For the text-containing cell, return its midpoint in (X, Y) coordinate format. 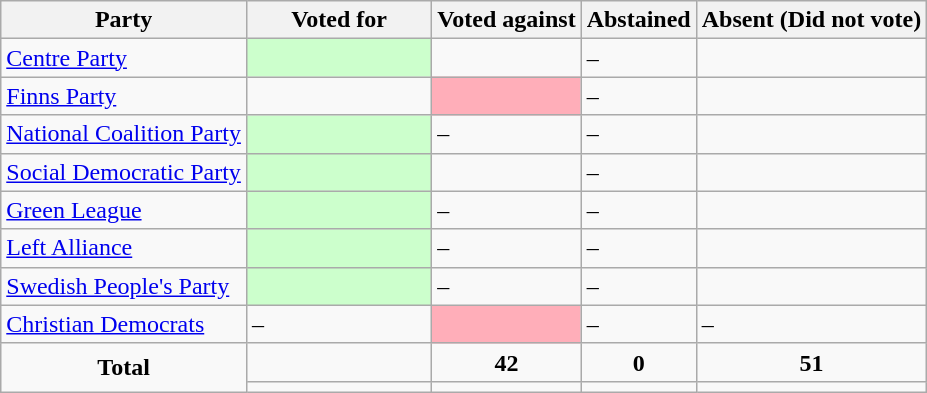
51 (811, 362)
Absent (Did not vote) (811, 20)
National Coalition Party (124, 134)
Centre Party (124, 58)
Abstained (638, 20)
Total (124, 368)
Party (124, 20)
Voted against (507, 20)
Finns Party (124, 96)
0 (638, 362)
Social Democratic Party (124, 172)
Green League (124, 210)
Left Alliance (124, 248)
Swedish People's Party (124, 286)
Voted for (338, 20)
42 (507, 362)
Christian Democrats (124, 324)
